Locate the cell with the specified text and output its [x, y] center coordinate. 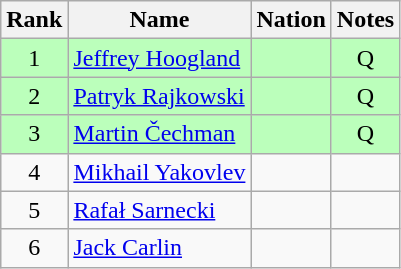
3 [34, 134]
Rank [34, 20]
Nation [291, 20]
2 [34, 96]
4 [34, 172]
Patryk Rajkowski [160, 96]
6 [34, 248]
Jack Carlin [160, 248]
Name [160, 20]
Martin Čechman [160, 134]
Notes [365, 20]
Jeffrey Hoogland [160, 58]
Mikhail Yakovlev [160, 172]
5 [34, 210]
Rafał Sarnecki [160, 210]
1 [34, 58]
